Locate the cell with the specified text and output its (X, Y) center coordinate. 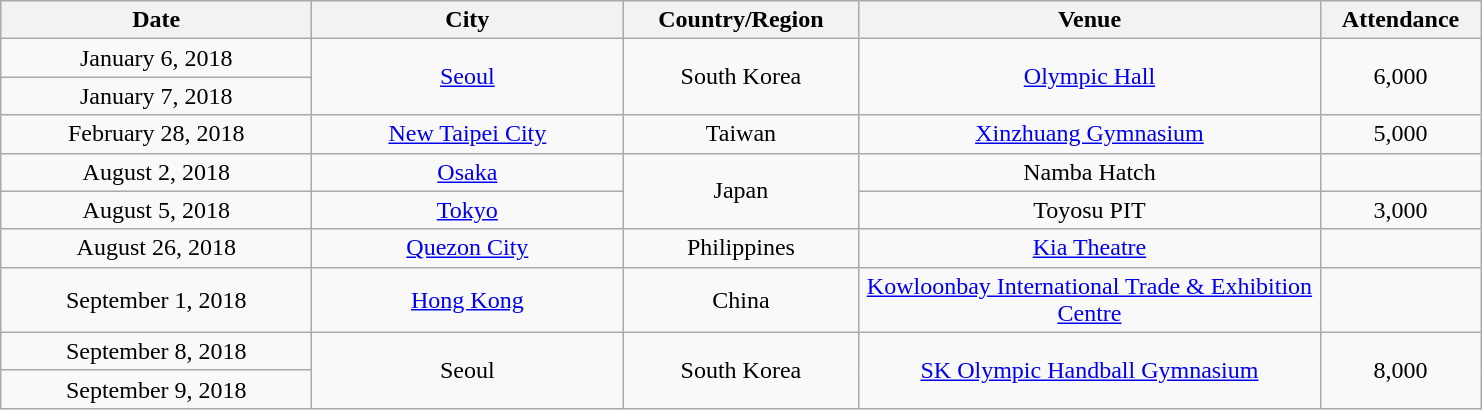
Country/Region (741, 20)
August 2, 2018 (156, 172)
September 1, 2018 (156, 300)
August 5, 2018 (156, 210)
Xinzhuang Gymnasium (1090, 134)
6,000 (1400, 77)
September 9, 2018 (156, 389)
Kowloonbay International Trade & Exhibition Centre (1090, 300)
Philippines (741, 248)
Japan (741, 191)
Tokyo (468, 210)
Toyosu PIT (1090, 210)
3,000 (1400, 210)
Date (156, 20)
Taiwan (741, 134)
Namba Hatch (1090, 172)
Venue (1090, 20)
Olympic Hall (1090, 77)
5,000 (1400, 134)
September 8, 2018 (156, 351)
Quezon City (468, 248)
8,000 (1400, 370)
August 26, 2018 (156, 248)
New Taipei City (468, 134)
City (468, 20)
Kia Theatre (1090, 248)
Osaka (468, 172)
China (741, 300)
Hong Kong (468, 300)
Attendance (1400, 20)
February 28, 2018 (156, 134)
January 7, 2018 (156, 96)
January 6, 2018 (156, 58)
SK Olympic Handball Gymnasium (1090, 370)
